Pinpoint the cell where the given text exists, returning its [x, y] midpoint coordinate. 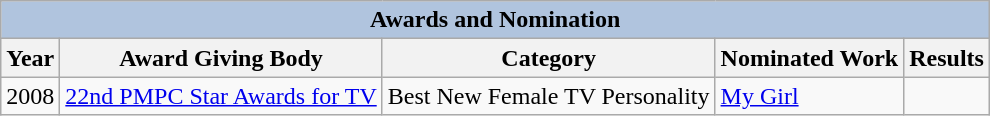
Year [30, 58]
Best New Female TV Personality [548, 96]
Results [947, 58]
Awards and Nomination [496, 20]
Award Giving Body [221, 58]
Nominated Work [810, 58]
Category [548, 58]
22nd PMPC Star Awards for TV [221, 96]
My Girl [810, 96]
2008 [30, 96]
